Determine the [X, Y] coordinate at the center of the cell enclosing the given text.  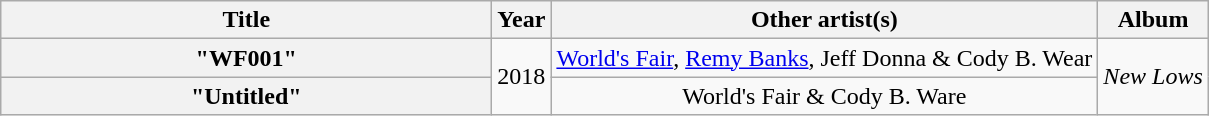
Title [246, 20]
Album [1153, 20]
Other artist(s) [824, 20]
"WF001" [246, 58]
World's Fair & Cody B. Ware [824, 96]
World's Fair, Remy Banks, Jeff Donna & Cody B. Wear [824, 58]
New Lows [1153, 77]
"Untitled" [246, 96]
Year [522, 20]
2018 [522, 77]
